Search for the cell housing the specified text and yield its (X, Y) center coordinate. 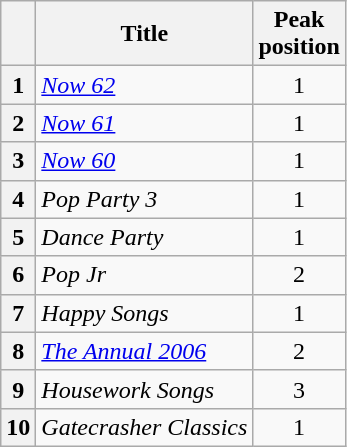
10 (18, 427)
Happy Songs (144, 313)
Housework Songs (144, 389)
6 (18, 275)
5 (18, 237)
Peakposition (299, 34)
7 (18, 313)
The Annual 2006 (144, 351)
Pop Party 3 (144, 199)
Title (144, 34)
Now 60 (144, 161)
Now 61 (144, 123)
4 (18, 199)
Gatecrasher Classics (144, 427)
Pop Jr (144, 275)
Now 62 (144, 85)
8 (18, 351)
9 (18, 389)
Dance Party (144, 237)
